Determine the [X, Y] coordinate at the center of the cell enclosing the given text.  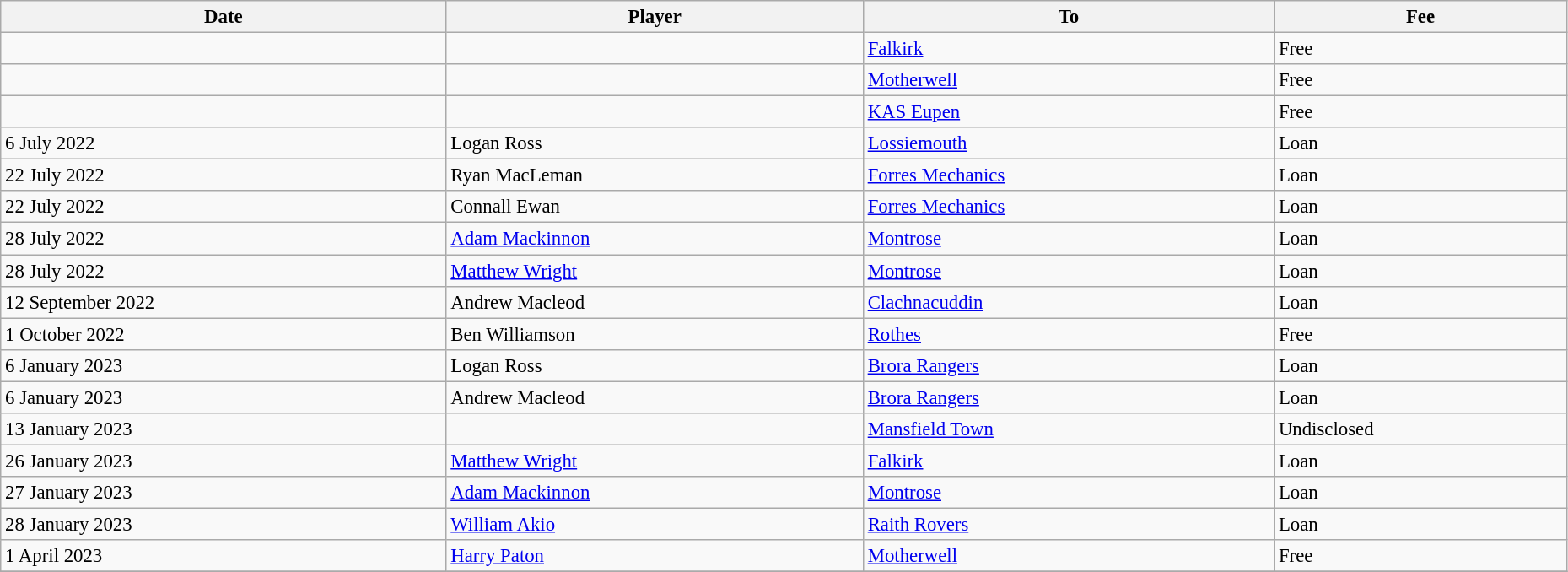
Rothes [1068, 334]
12 September 2022 [224, 302]
26 January 2023 [224, 461]
Clachnacuddin [1068, 302]
6 July 2022 [224, 143]
Player [655, 17]
KAS Eupen [1068, 112]
To [1068, 17]
Connall Ewan [655, 207]
1 October 2022 [224, 334]
Lossiemouth [1068, 143]
Raith Rovers [1068, 524]
28 January 2023 [224, 524]
1 April 2023 [224, 556]
Ryan MacLeman [655, 175]
William Akio [655, 524]
Ben Williamson [655, 334]
27 January 2023 [224, 493]
Mansfield Town [1068, 429]
Harry Paton [655, 556]
13 January 2023 [224, 429]
Date [224, 17]
Fee [1420, 17]
Undisclosed [1420, 429]
